Scan for the cell matching the given text and deliver its (x, y) coordinate at center. 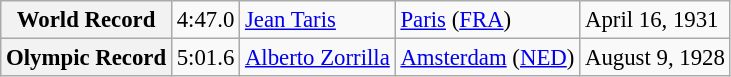
4:47.0 (205, 20)
Alberto Zorrilla (318, 58)
Amsterdam (NED) (488, 58)
Jean Taris (318, 20)
April 16, 1931 (655, 20)
Olympic Record (86, 58)
Paris (FRA) (488, 20)
World Record (86, 20)
5:01.6 (205, 58)
August 9, 1928 (655, 58)
